Find where the given text appears and provide that cell's center as (x, y) coordinate. 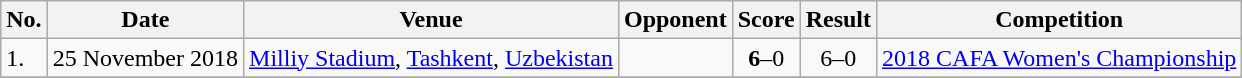
25 November 2018 (145, 58)
2018 CAFA Women's Championship (1060, 58)
No. (24, 20)
Venue (432, 20)
1. (24, 58)
Result (838, 20)
Opponent (675, 20)
Milliy Stadium, Tashkent, Uzbekistan (432, 58)
Date (145, 20)
Competition (1060, 20)
Score (766, 20)
